Return (x, y) of the center of cell containing provided text 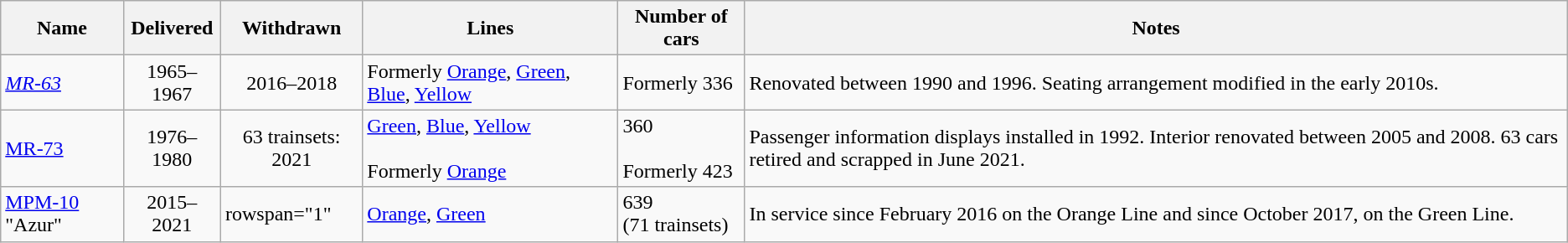
Passenger information displays installed in 1992. Interior renovated between 2005 and 2008. 63 cars retired and scrapped in June 2021. (1156, 148)
Orange, Green (491, 215)
Withdrawn (291, 28)
MPM-10 "Azur" (62, 215)
360Formerly 423 (682, 148)
63 trainsets: 2021 (291, 148)
Formerly 336 (682, 82)
Formerly Orange, Green, Blue, Yellow (491, 82)
Notes (1156, 28)
MR-73 (62, 148)
Green, Blue, YellowFormerly Orange (491, 148)
MR-63 (62, 82)
Delivered (172, 28)
Number of cars (682, 28)
rowspan="1" (291, 215)
1965–1967 (172, 82)
639(71 trainsets) (682, 215)
1976–1980 (172, 148)
Name (62, 28)
In service since February 2016 on the Orange Line and since October 2017, on the Green Line. (1156, 215)
Lines (491, 28)
2016–2018 (291, 82)
Renovated between 1990 and 1996. Seating arrangement modified in the early 2010s. (1156, 82)
2015–2021 (172, 215)
